Find where the given text appears and provide that cell's center as [X, Y] coordinate. 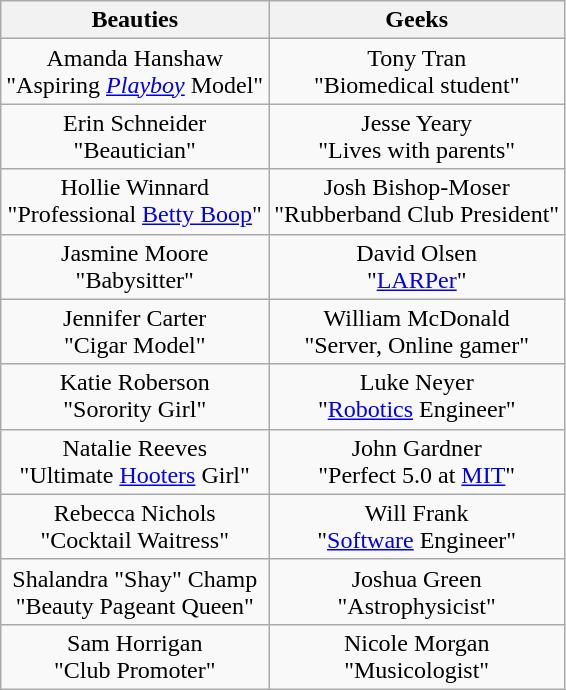
Hollie Winnard "Professional Betty Boop" [135, 202]
Katie Roberson "Sorority Girl" [135, 396]
Luke Neyer "Robotics Engineer" [417, 396]
Jennifer Carter "Cigar Model" [135, 332]
Geeks [417, 20]
Rebecca Nichols "Cocktail Waitress" [135, 526]
John Gardner "Perfect 5.0 at MIT" [417, 462]
Sam Horrigan "Club Promoter" [135, 656]
Erin Schneider "Beautician" [135, 136]
Beauties [135, 20]
Josh Bishop-Moser "Rubberband Club President" [417, 202]
Natalie Reeves "Ultimate Hooters Girl" [135, 462]
Joshua Green "Astrophysicist" [417, 592]
Tony Tran "Biomedical student" [417, 72]
Nicole Morgan "Musicologist" [417, 656]
Shalandra "Shay" Champ "Beauty Pageant Queen" [135, 592]
Jesse Yeary "Lives with parents" [417, 136]
David Olsen "LARPer" [417, 266]
Amanda Hanshaw "Aspiring Playboy Model" [135, 72]
William McDonald "Server, Online gamer" [417, 332]
Jasmine Moore "Babysitter" [135, 266]
Will Frank "Software Engineer" [417, 526]
